Scan for the cell matching the given text and deliver its [x, y] coordinate at center. 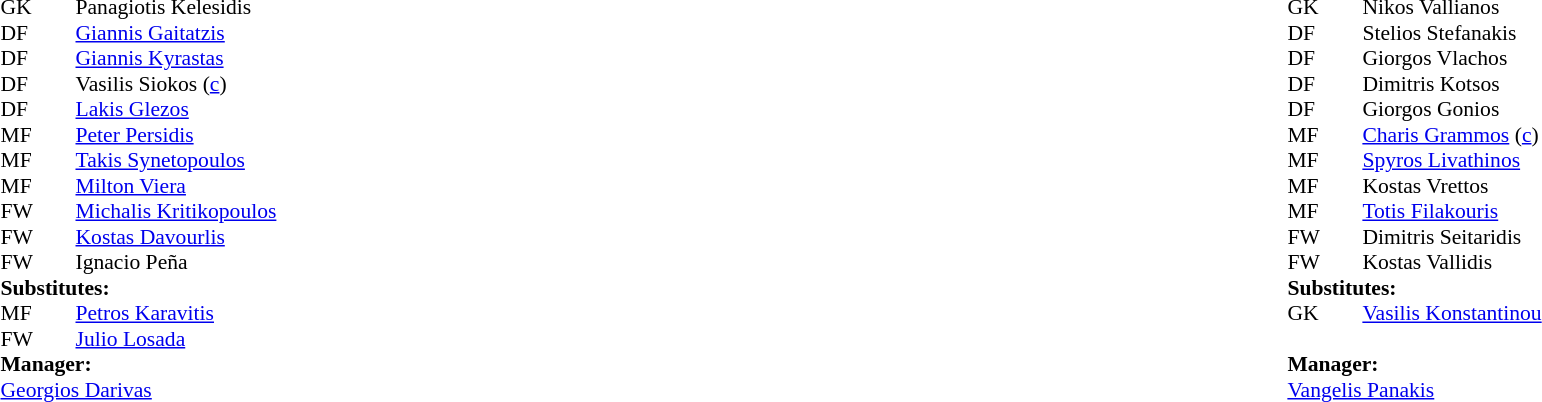
Michalis Kritikopoulos [176, 211]
Milton Viera [176, 186]
Ignacio Peña [176, 263]
Giannis Gaitatzis [176, 33]
Lakis Glezos [176, 109]
Manager: [138, 365]
Kostas Davourlis [176, 237]
Substitutes: [138, 288]
Takis Synetopoulos [176, 161]
Petros Karavitis [176, 313]
Stelios Stefanakis [1452, 33]
Kostas Vallidis [1452, 263]
Giannis Kyrastas [176, 59]
Charis Grammos (c) [1452, 135]
Kostas Vrettos [1452, 186]
Giorgos Gonios [1452, 109]
Vasilis Siokos (c) [176, 84]
Julio Losada [176, 339]
Dimitris Kotsos [1452, 84]
Spyros Livathinos [1452, 161]
Peter Persidis [176, 135]
Vasilis Konstantinou [1452, 313]
GK [1306, 313]
Totis Filakouris [1452, 211]
Dimitris Seitaridis [1452, 237]
Giorgos Vlachos [1452, 59]
